Return (x, y) of the center of cell containing provided text 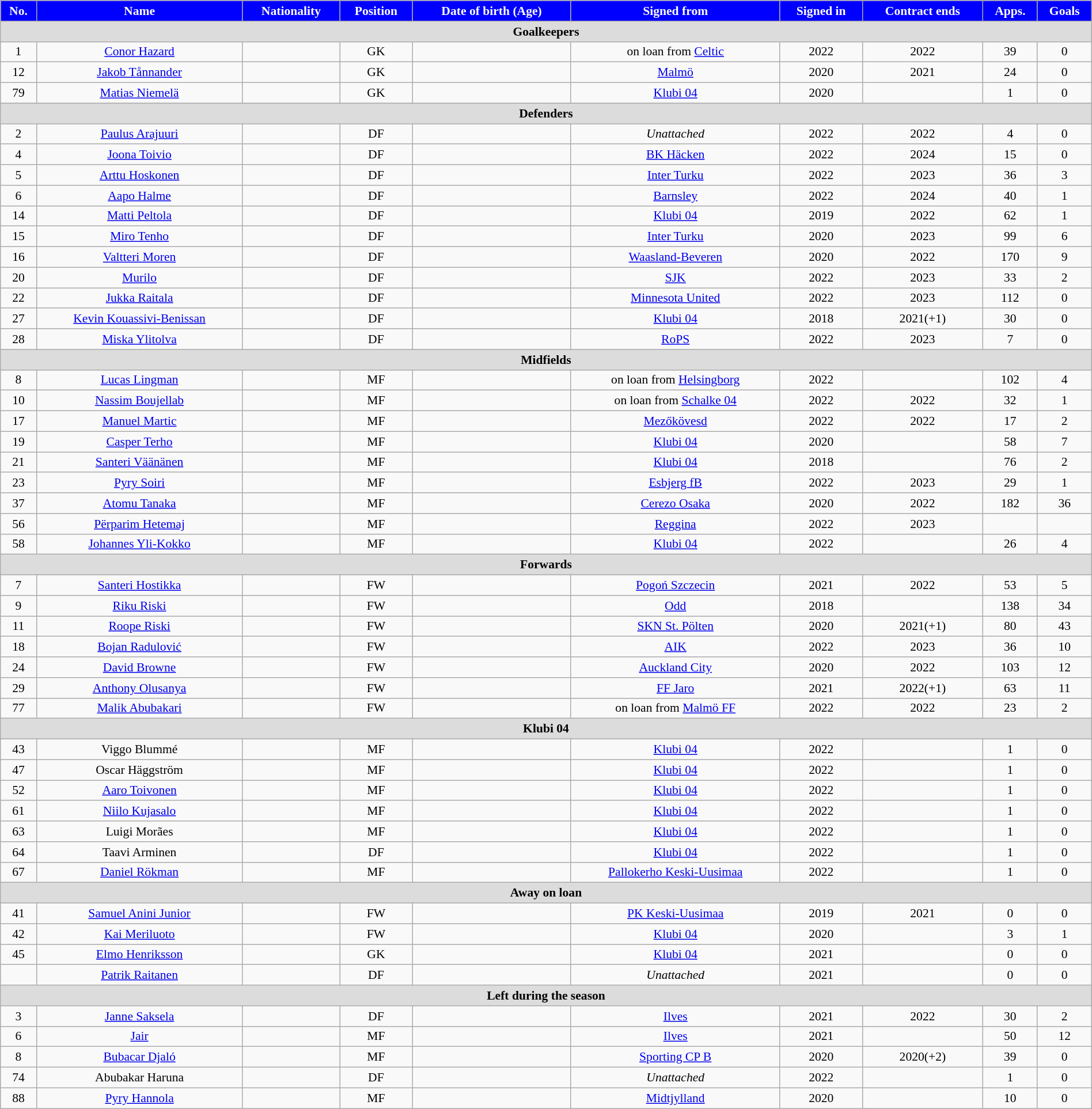
Riku Riski (139, 606)
Away on loan (546, 893)
45 (18, 955)
Anthony Olusanya (139, 688)
99 (1010, 237)
77 (18, 708)
47 (18, 770)
Janne Saksela (139, 1016)
PK Keski-Uusimaa (675, 914)
Atomu Tanaka (139, 503)
64 (18, 852)
Elmo Henriksson (139, 955)
Paulus Arajuuri (139, 134)
Pyry Soiri (139, 483)
2020(+2) (923, 1057)
52 (18, 791)
Santeri Hostikka (139, 586)
No. (18, 11)
Viggo Blummé (139, 750)
102 (1010, 380)
Luigi Morães (139, 831)
Pallokerho Keski-Uusimaa (675, 872)
112 (1010, 298)
22 (18, 298)
Conor Hazard (139, 52)
Jukka Raitala (139, 298)
Forwards (546, 565)
26 (1010, 544)
Minnesota United (675, 298)
Apps. (1010, 11)
Pogoń Szczecin (675, 586)
RoPS (675, 339)
Matias Niemelä (139, 93)
Valtteri Moren (139, 257)
AIK (675, 647)
Sporting CP B (675, 1057)
Goals (1064, 11)
Malmö (675, 73)
34 (1064, 606)
Midtjylland (675, 1098)
14 (18, 216)
Manuel Martic (139, 421)
Jair (139, 1036)
Barnsley (675, 196)
Cerezo Osaka (675, 503)
Arttu Hoskonen (139, 175)
Niilo Kujasalo (139, 811)
28 (18, 339)
Esbjerg fB (675, 483)
Auckland City (675, 667)
Abubakar Haruna (139, 1078)
Pyry Hannola (139, 1098)
Jakob Tånnander (139, 73)
Aaro Toivonen (139, 791)
61 (18, 811)
SJK (675, 278)
Reggina (675, 524)
Roope Riski (139, 626)
Date of birth (Age) (492, 11)
Left during the season (546, 996)
Johannes Yli-Kokko (139, 544)
Kevin Kouassivi-Benissan (139, 319)
BK Häcken (675, 155)
41 (18, 914)
Lucas Lingman (139, 380)
Casper Terho (139, 442)
32 (1010, 401)
53 (1010, 586)
2022(+1) (923, 688)
Joona Toivio (139, 155)
Miro Tenho (139, 237)
David Browne (139, 667)
50 (1010, 1036)
Kai Meriluoto (139, 934)
16 (18, 257)
Përparim Hetemaj (139, 524)
80 (1010, 626)
67 (18, 872)
on loan from Malmö FF (675, 708)
Midfields (546, 360)
Patrik Raitanen (139, 975)
37 (18, 503)
Nationality (291, 11)
Position (376, 11)
on loan from Celtic (675, 52)
Contract ends (923, 11)
88 (18, 1098)
42 (18, 934)
SKN St. Pölten (675, 626)
Nassim Boujellab (139, 401)
Matti Peltola (139, 216)
Miska Ylitolva (139, 339)
182 (1010, 503)
Name (139, 11)
62 (1010, 216)
Oscar Häggström (139, 770)
on loan from Helsingborg (675, 380)
170 (1010, 257)
Bubacar Djaló (139, 1057)
Daniel Rökman (139, 872)
56 (18, 524)
27 (18, 319)
Odd (675, 606)
Santeri Väänänen (139, 462)
138 (1010, 606)
on loan from Schalke 04 (675, 401)
Bojan Radulović (139, 647)
76 (1010, 462)
18 (18, 647)
Signed from (675, 11)
Goalkeepers (546, 32)
33 (1010, 278)
Waasland-Beveren (675, 257)
74 (18, 1078)
40 (1010, 196)
Aapo Halme (139, 196)
79 (18, 93)
Malik Abubakari (139, 708)
20 (18, 278)
21 (18, 462)
Defenders (546, 113)
Signed in (821, 11)
Murilo (139, 278)
19 (18, 442)
Taavi Arminen (139, 852)
Samuel Anini Junior (139, 914)
FF Jaro (675, 688)
103 (1010, 667)
Mezőkövesd (675, 421)
